Find where the given text appears and provide that cell's center as (X, Y) coordinate. 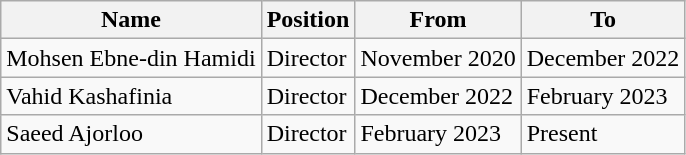
Saeed Ajorloo (131, 134)
Present (603, 134)
Mohsen Ebne-din Hamidi (131, 58)
Vahid Kashafinia (131, 96)
November 2020 (438, 58)
Name (131, 20)
From (438, 20)
Position (308, 20)
To (603, 20)
